Extract the (x, y) coordinate from the center of the cell holding the provided text.  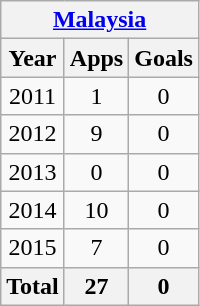
2014 (33, 210)
Apps (96, 58)
Year (33, 58)
9 (96, 134)
2011 (33, 96)
7 (96, 248)
2013 (33, 172)
27 (96, 286)
Goals (164, 58)
Malaysia (100, 20)
10 (96, 210)
Total (33, 286)
2012 (33, 134)
2015 (33, 248)
1 (96, 96)
